Return (x, y) of the center of cell containing provided text 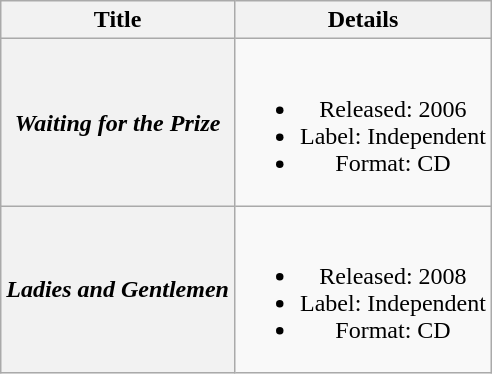
Details (362, 20)
Released: 2006Label: IndependentFormat: CD (362, 122)
Ladies and Gentlemen (118, 290)
Released: 2008Label: IndependentFormat: CD (362, 290)
Title (118, 20)
Waiting for the Prize (118, 122)
